Detect which cell encompasses the target text, then output its [x, y] center coordinate. 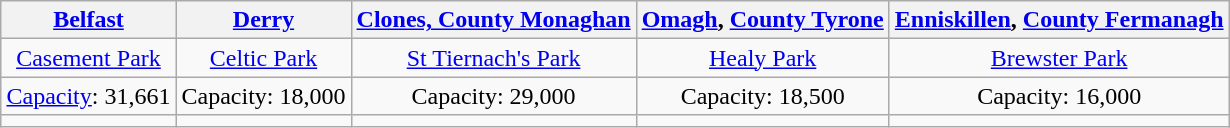
Omagh, County Tyrone [762, 20]
Brewster Park [1059, 58]
Capacity: 18,000 [264, 96]
Belfast [88, 20]
Healy Park [762, 58]
Clones, County Monaghan [494, 20]
Capacity: 29,000 [494, 96]
St Tiernach's Park [494, 58]
Derry [264, 20]
Enniskillen, County Fermanagh [1059, 20]
Capacity: 31,661 [88, 96]
Capacity: 16,000 [1059, 96]
Casement Park [88, 58]
Celtic Park [264, 58]
Capacity: 18,500 [762, 96]
